Return the [x, y] coordinate for the center point of the cell that contains the specified text.  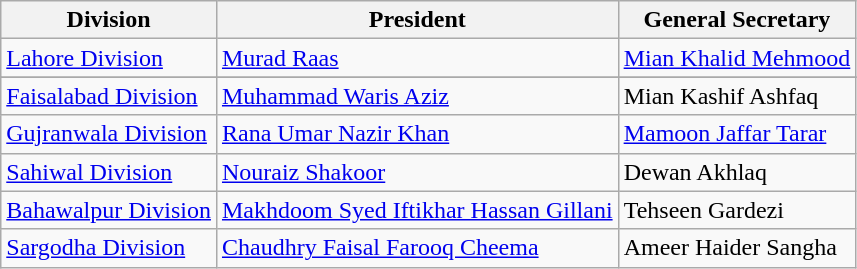
Nouraiz Shakoor [417, 172]
Division [109, 20]
Chaudhry Faisal Farooq Cheema [417, 248]
Mian Kashif Ashfaq [737, 96]
General Secretary [737, 20]
Ameer Haider Sangha [737, 248]
Makhdoom Syed Iftikhar Hassan Gillani [417, 210]
Gujranwala Division [109, 134]
Sargodha Division [109, 248]
President [417, 20]
Muhammad Waris Aziz [417, 96]
Murad Raas [417, 58]
Bahawalpur Division [109, 210]
Rana Umar Nazir Khan [417, 134]
Faisalabad Division [109, 96]
Lahore Division [109, 58]
Tehseen Gardezi [737, 210]
Sahiwal Division [109, 172]
Mian Khalid Mehmood [737, 58]
Mamoon Jaffar Tarar [737, 134]
Dewan Akhlaq [737, 172]
